Scan for the cell matching the given text and deliver its (x, y) coordinate at center. 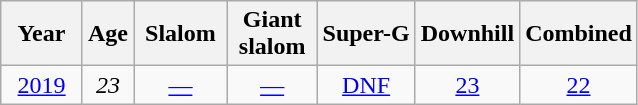
DNF (366, 85)
Giant slalom (272, 34)
2019 (42, 85)
Year (42, 34)
Combined (579, 34)
Super-G (366, 34)
22 (579, 85)
Downhill (467, 34)
Slalom (181, 34)
Age (108, 34)
